Capture the cell that displays the provided text and extract its [X, Y] central coordinate. 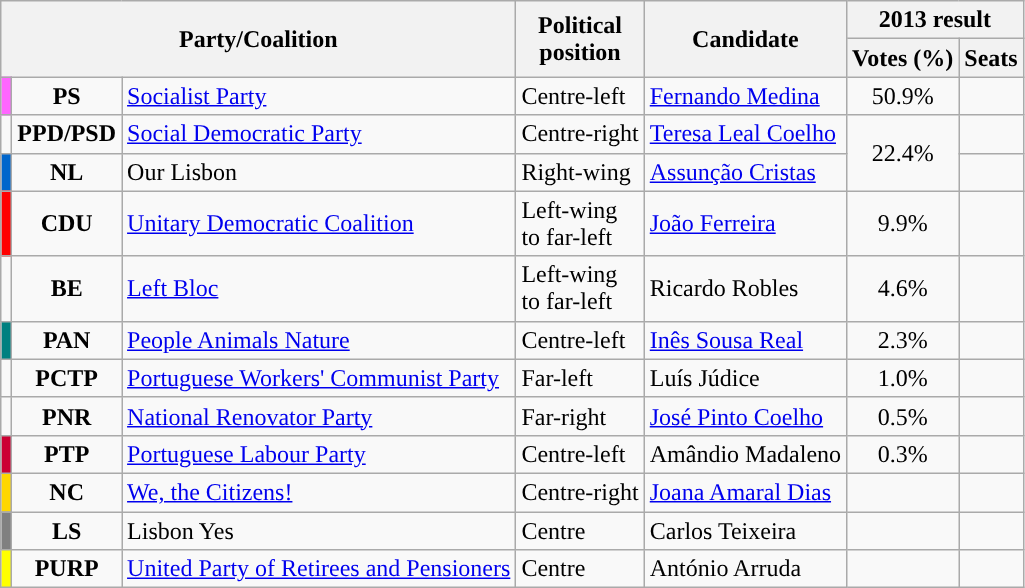
We, the Citizens! [319, 492]
PS [67, 96]
CDU [67, 224]
Inês Sousa Real [745, 340]
9.9% [903, 224]
Far-left [580, 378]
Seats [991, 58]
0.3% [903, 454]
PCTP [67, 378]
Luís Júdice [745, 378]
Socialist Party [319, 96]
LS [67, 531]
22.4% [903, 153]
Party/Coalition [258, 39]
Politicalposition [580, 39]
Portuguese Labour Party [319, 454]
2013 result [936, 20]
António Arruda [745, 569]
Amândio Madaleno [745, 454]
Assunção Cristas [745, 172]
Carlos Teixeira [745, 531]
Ricardo Robles [745, 288]
PTP [67, 454]
BE [67, 288]
Right-wing [580, 172]
Unitary Democratic Coalition [319, 224]
PPD/PSD [67, 134]
Candidate [745, 39]
People Animals Nature [319, 340]
1.0% [903, 378]
Left Bloc [319, 288]
Teresa Leal Coelho [745, 134]
0.5% [903, 416]
4.6% [903, 288]
Our Lisbon [319, 172]
50.9% [903, 96]
NC [67, 492]
PAN [67, 340]
Portuguese Workers' Communist Party [319, 378]
2.3% [903, 340]
NL [67, 172]
PNR [67, 416]
United Party of Retirees and Pensioners [319, 569]
Fernando Medina [745, 96]
Lisbon Yes [319, 531]
National Renovator Party [319, 416]
Votes (%) [903, 58]
João Ferreira [745, 224]
Joana Amaral Dias [745, 492]
PURP [67, 569]
José Pinto Coelho [745, 416]
Social Democratic Party [319, 134]
Far-right [580, 416]
